Output the [x, y] coordinate of the center of the cell containing the given text.  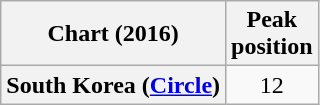
South Korea (Circle) [114, 85]
Peakposition [272, 34]
12 [272, 85]
Chart (2016) [114, 34]
